For the text-containing cell, return its midpoint in (x, y) coordinate format. 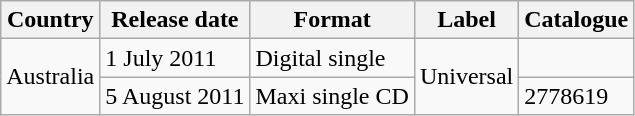
Format (332, 20)
Country (50, 20)
Catalogue (576, 20)
Universal (466, 77)
5 August 2011 (175, 96)
Release date (175, 20)
Australia (50, 77)
Maxi single CD (332, 96)
1 July 2011 (175, 58)
Label (466, 20)
2778619 (576, 96)
Digital single (332, 58)
